Locate the cell with the specified text and output its (x, y) center coordinate. 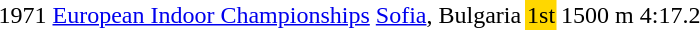
1st (542, 15)
Sofia, Bulgaria (448, 15)
1500 m (598, 15)
European Indoor Championships (211, 15)
